Return [X, Y] of the center of cell containing provided text 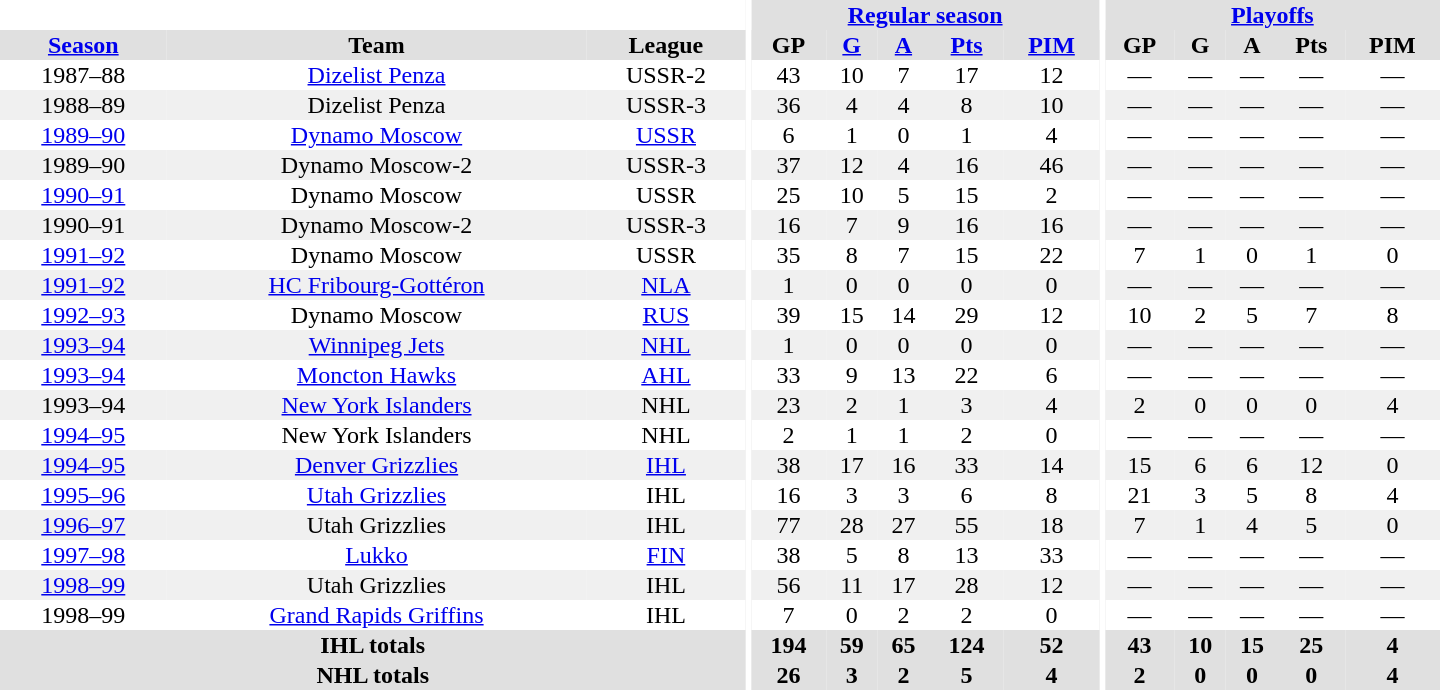
1997–98 [84, 555]
Denver Grizzlies [377, 465]
37 [788, 165]
27 [904, 525]
46 [1052, 165]
Team [377, 45]
52 [1052, 645]
Season [84, 45]
194 [788, 645]
56 [788, 585]
1988–89 [84, 105]
59 [852, 645]
35 [788, 255]
Winnipeg Jets [377, 345]
11 [852, 585]
Lukko [377, 555]
21 [1140, 495]
FIN [666, 555]
23 [788, 405]
League [666, 45]
RUS [666, 315]
USSR-2 [666, 75]
HC Fribourg-Gottéron [377, 285]
1992–93 [84, 315]
65 [904, 645]
NLA [666, 285]
39 [788, 315]
1995–96 [84, 495]
55 [966, 525]
18 [1052, 525]
Playoffs [1272, 15]
77 [788, 525]
124 [966, 645]
AHL [666, 375]
29 [966, 315]
26 [788, 675]
36 [788, 105]
Moncton Hawks [377, 375]
1987–88 [84, 75]
1996–97 [84, 525]
Grand Rapids Griffins [377, 615]
NHL totals [372, 675]
Regular season [925, 15]
IHL totals [372, 645]
